Return the [X, Y] coordinate for the center point of the cell that contains the specified text.  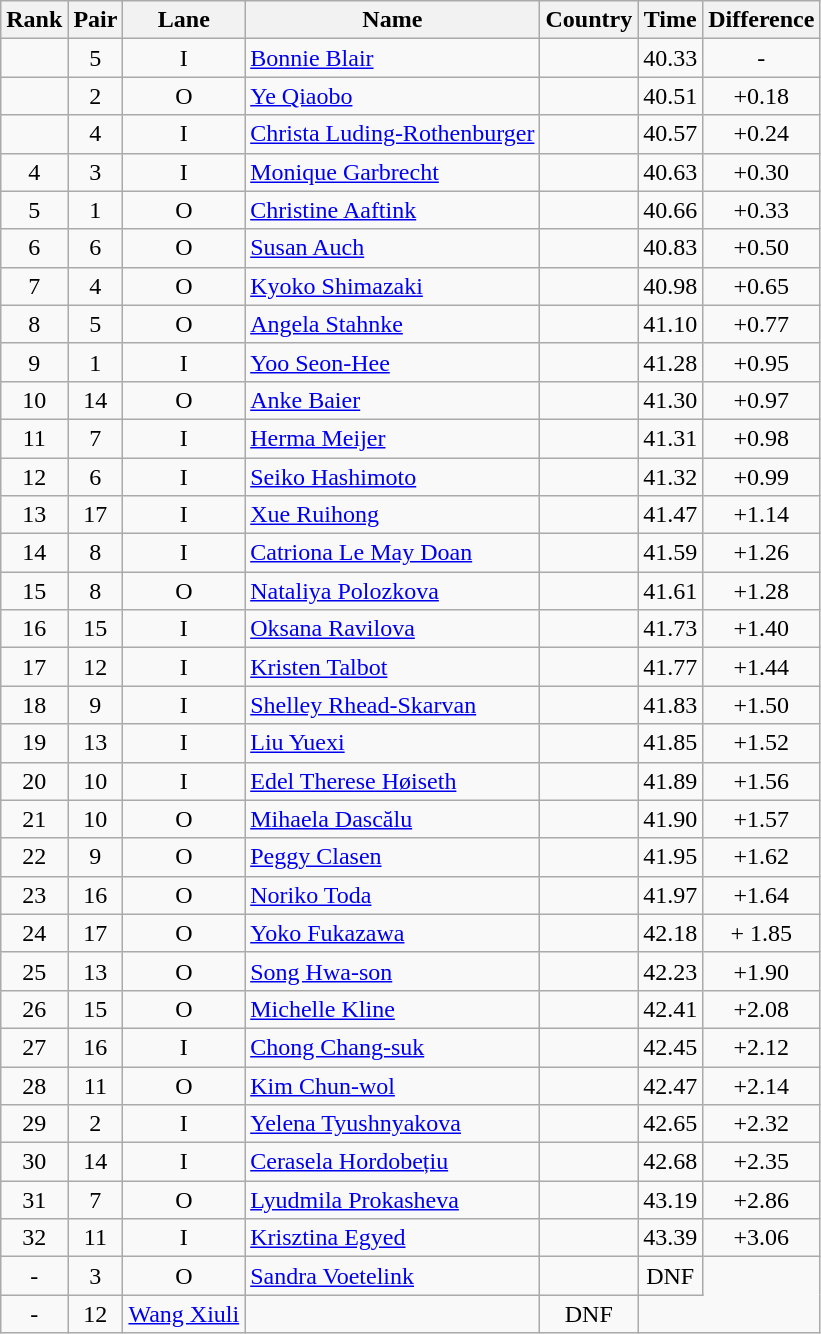
+0.99 [762, 477]
29 [34, 1124]
+ 1.85 [762, 933]
Herma Meijer [392, 438]
41.30 [670, 400]
41.10 [670, 324]
Lyudmila Prokasheva [392, 1200]
Country [589, 20]
+0.24 [762, 134]
+1.62 [762, 857]
Seiko Hashimoto [392, 477]
Mihaela Dascălu [392, 819]
Edel Therese Høiseth [392, 781]
41.77 [670, 667]
+3.06 [762, 1238]
Song Hwa-son [392, 971]
Monique Garbrecht [392, 172]
42.47 [670, 1085]
Kyoko Shimazaki [392, 286]
+1.50 [762, 705]
Michelle Kline [392, 1009]
Ye Qiaobo [392, 96]
42.65 [670, 1124]
23 [34, 895]
43.19 [670, 1200]
Bonnie Blair [392, 58]
Lane [184, 20]
Rank [34, 20]
41.59 [670, 553]
Cerasela Hordobețiu [392, 1162]
22 [34, 857]
+0.97 [762, 400]
42.41 [670, 1009]
+2.35 [762, 1162]
+2.12 [762, 1047]
+1.64 [762, 895]
Difference [762, 20]
Anke Baier [392, 400]
42.68 [670, 1162]
Yoko Fukazawa [392, 933]
Catriona Le May Doan [392, 553]
19 [34, 743]
+2.32 [762, 1124]
+1.28 [762, 591]
Time [670, 20]
Pair [96, 20]
27 [34, 1047]
Kristen Talbot [392, 667]
26 [34, 1009]
Oksana Ravilova [392, 629]
42.23 [670, 971]
+2.08 [762, 1009]
Christine Aaftink [392, 210]
41.89 [670, 781]
+0.50 [762, 248]
28 [34, 1085]
+0.65 [762, 286]
Krisztina Egyed [392, 1238]
+2.86 [762, 1200]
Shelley Rhead-Skarvan [392, 705]
Yoo Seon-Hee [392, 362]
Nataliya Polozkova [392, 591]
41.47 [670, 515]
+0.77 [762, 324]
+0.95 [762, 362]
41.95 [670, 857]
30 [34, 1162]
+1.57 [762, 819]
41.28 [670, 362]
41.97 [670, 895]
+1.14 [762, 515]
Sandra Voetelink [392, 1276]
Chong Chang-suk [392, 1047]
18 [34, 705]
41.31 [670, 438]
40.51 [670, 96]
Name [392, 20]
+0.98 [762, 438]
43.39 [670, 1238]
41.90 [670, 819]
42.18 [670, 933]
21 [34, 819]
+2.14 [762, 1085]
41.32 [670, 477]
Wang Xiuli [184, 1314]
Yelena Tyushnyakova [392, 1124]
Liu Yuexi [392, 743]
+1.44 [762, 667]
40.33 [670, 58]
40.83 [670, 248]
40.57 [670, 134]
+1.90 [762, 971]
31 [34, 1200]
+0.33 [762, 210]
40.98 [670, 286]
Kim Chun-wol [392, 1085]
41.83 [670, 705]
+1.52 [762, 743]
+1.56 [762, 781]
41.73 [670, 629]
42.45 [670, 1047]
40.66 [670, 210]
+1.40 [762, 629]
24 [34, 933]
41.85 [670, 743]
Angela Stahnke [392, 324]
32 [34, 1238]
41.61 [670, 591]
Peggy Clasen [392, 857]
25 [34, 971]
Xue Ruihong [392, 515]
+0.18 [762, 96]
Christa Luding-Rothenburger [392, 134]
20 [34, 781]
+0.30 [762, 172]
Noriko Toda [392, 895]
Susan Auch [392, 248]
+1.26 [762, 553]
40.63 [670, 172]
